Search for the cell housing the specified text and yield its [x, y] center coordinate. 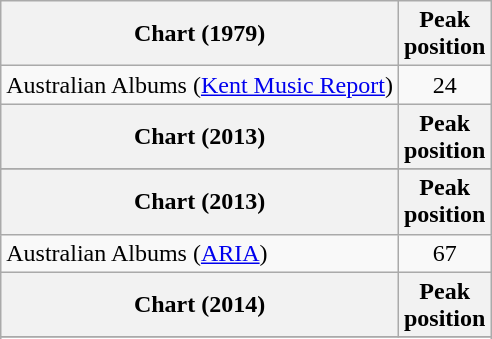
67 [444, 253]
Australian Albums (ARIA) [200, 253]
Chart (2014) [200, 304]
Australian Albums (Kent Music Report) [200, 85]
24 [444, 85]
Chart (1979) [200, 34]
